Find where the given text appears and provide that cell's center as (X, Y) coordinate. 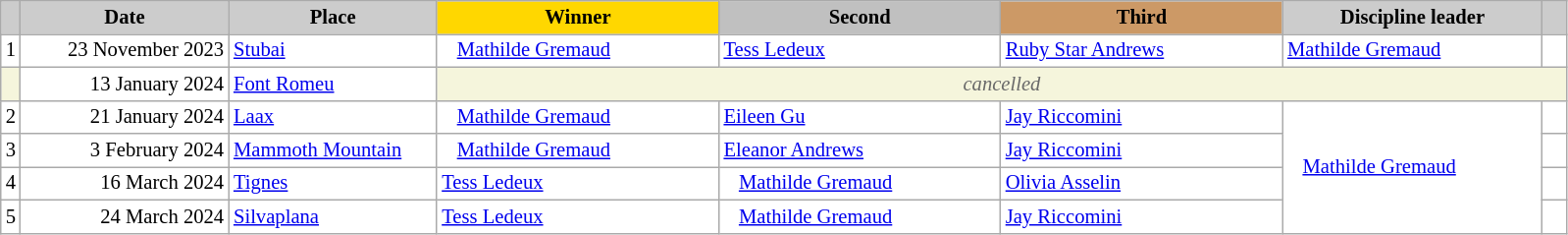
Third (1142, 17)
Eileen Gu (860, 117)
Silvaplana (333, 216)
4 (11, 183)
24 March 2024 (125, 216)
Font Romeu (333, 84)
cancelled (1001, 84)
Laax (333, 117)
13 January 2024 (125, 84)
Discipline leader (1413, 17)
Winner (577, 17)
3 (11, 150)
23 November 2023 (125, 50)
1 (11, 50)
2 (11, 117)
21 January 2024 (125, 117)
Place (333, 17)
Ruby Star Andrews (1142, 50)
3 February 2024 (125, 150)
Date (125, 17)
Stubai (333, 50)
5 (11, 216)
Eleanor Andrews (860, 150)
Second (860, 17)
16 March 2024 (125, 183)
Olivia Asselin (1142, 183)
Tignes (333, 183)
Mammoth Mountain (333, 150)
